Capture the cell that displays the provided text and extract its [x, y] central coordinate. 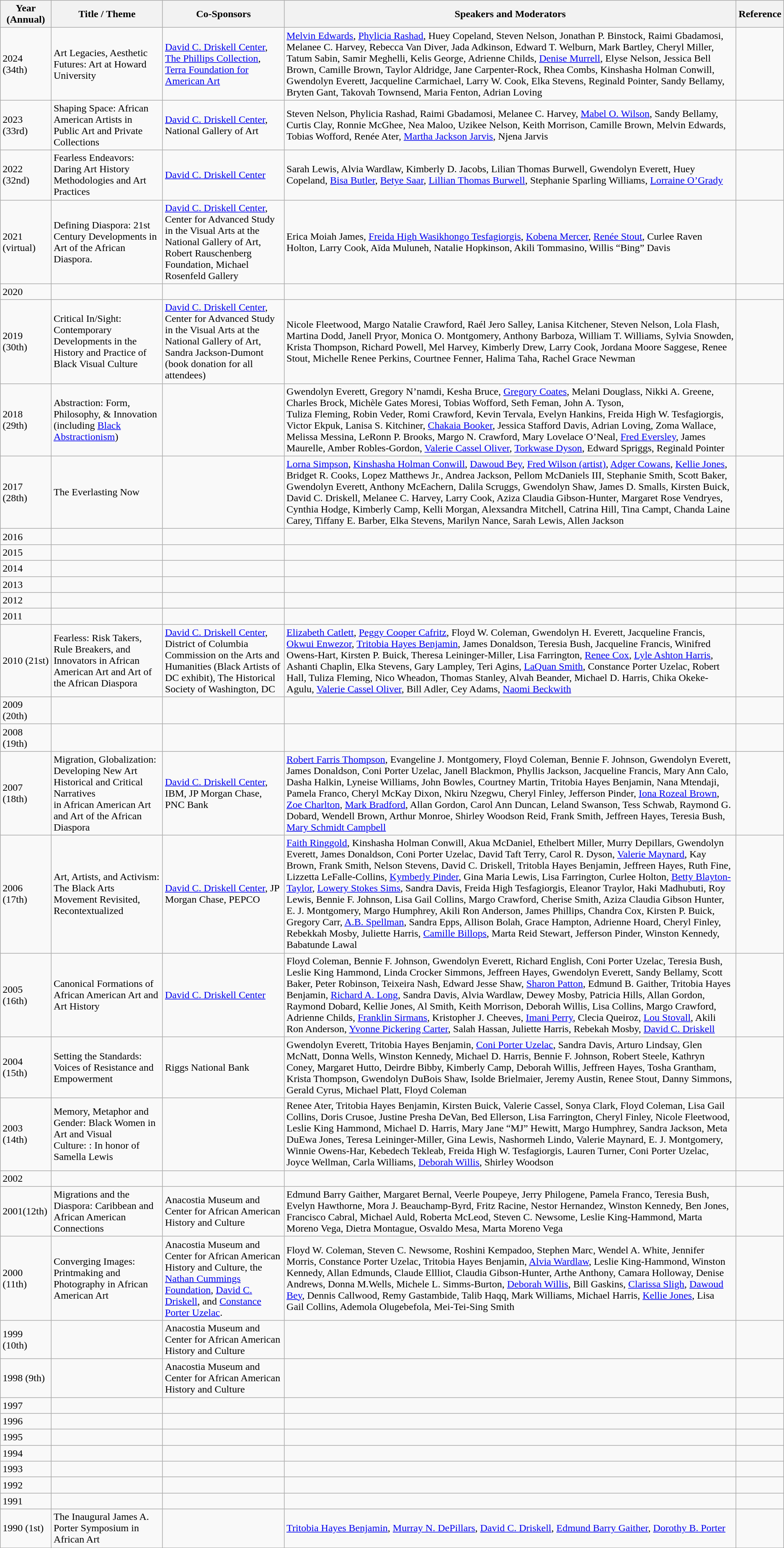
1994 [26, 1453]
2008 (19th) [26, 738]
1990 (1st) [26, 1528]
2009 (20th) [26, 711]
Canonical Formations of African American Art and Art History [107, 995]
The Inaugural James A. Porter Symposium in African Art [107, 1528]
Title / Theme [107, 14]
1995 [26, 1437]
2004 (15th) [26, 1067]
David C. Driskell Center, JP Morgan Chase, PEPCO [223, 894]
2019 (30th) [26, 342]
Abstraction: Form, Philosophy, & Innovation (including Black Abstractionism) [107, 420]
Anacostia Museum and Center for African American History and Culture, the Nathan Cummings Foundation, David C. Driskell, and Constance Porter Uzelac. [223, 1278]
Fearless: Risk Takers, Rule Breakers, and Innovators in African American Art and Art of the African Diaspora [107, 660]
2005 (16th) [26, 995]
2016 [26, 536]
The Everlasting Now [107, 492]
Migrations and the Diaspora: Caribbean and African American Connections [107, 1211]
Defining Diaspora: 21st Century Developments in Art of the African Diaspora. [107, 242]
2013 [26, 585]
Memory, Metaphor and Gender: Black Women in Art and VisualCulture: : In honor of Samella Lewis [107, 1134]
1991 [26, 1501]
2015 [26, 552]
2011 [26, 616]
Tritobia Hayes Benjamin, Murray N. DePillars, David C. Driskell, Edmund Barry Gaither, Dorothy B. Porter [510, 1528]
Critical In/Sight: Contemporary Developments in the History and Practice of Black Visual Culture [107, 342]
David C. Driskell Center, National Gallery of Art [223, 125]
Setting the Standards: Voices of Resistance and Empowerment [107, 1067]
Reference [760, 14]
1993 [26, 1469]
2003 (14th) [26, 1134]
David C. Driskell Center, IBM, JP Morgan Chase, PNC Bank [223, 793]
2020 [26, 292]
Year (Annual) [26, 14]
1999 (10th) [26, 1339]
2018 (29th) [26, 420]
Art, Artists, and Activism: The Black Arts Movement Revisited, Recontextualized [107, 894]
2014 [26, 568]
Shaping Space: African American Artists in Public Art and Private Collections [107, 125]
1997 [26, 1405]
2002 [26, 1178]
2023 (33rd) [26, 125]
David C. Driskell Center, The Phillips Collection, Terra Foundation for American Art [223, 64]
Fearless Endeavors: Daring Art History Methodologies and Art Practices [107, 175]
Converging Images: Printmaking and Photography in African American Art [107, 1278]
2001(12th) [26, 1211]
2012 [26, 601]
2024 (34th) [26, 64]
2006 (17th) [26, 894]
2017 (28th) [26, 492]
Riggs National Bank [223, 1067]
Art Legacies, Aesthetic Futures: Art at Howard University [107, 64]
1996 [26, 1421]
2022 (32nd) [26, 175]
2010 (21st) [26, 660]
2007 (18th) [26, 793]
2021 (virtual) [26, 242]
1998 (9th) [26, 1378]
Migration, Globalization: Developing New Art Historical and Critical Narrativesin African American Art and Art of the African Diaspora [107, 793]
1992 [26, 1485]
Co-Sponsors [223, 14]
Speakers and Moderators [510, 14]
2000 (11th) [26, 1278]
